Scan for the cell matching the given text and deliver its (x, y) coordinate at center. 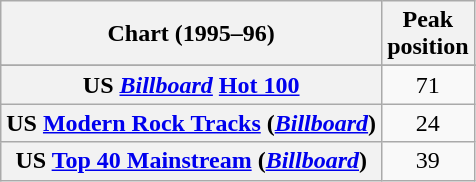
Peakposition (428, 34)
39 (428, 161)
US Modern Rock Tracks (Billboard) (192, 123)
24 (428, 123)
US Billboard Hot 100 (192, 85)
US Top 40 Mainstream (Billboard) (192, 161)
71 (428, 85)
Chart (1995–96) (192, 34)
